Return [X, Y] of the center of cell containing provided text 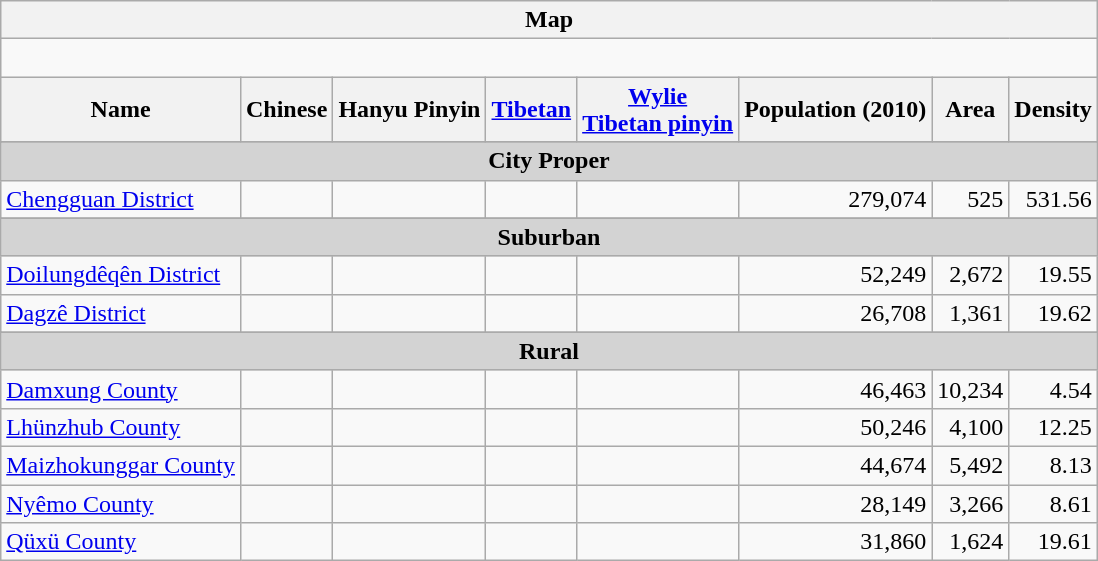
5,492 [970, 465]
3,266 [970, 503]
19.62 [1053, 313]
Name [121, 110]
8.61 [1053, 503]
8.13 [1053, 465]
1,361 [970, 313]
4,100 [970, 427]
WylieTibetan pinyin [658, 110]
Nyêmo County [121, 503]
Maizhokunggar County [121, 465]
2,672 [970, 275]
50,246 [836, 427]
Tibetan [532, 110]
19.55 [1053, 275]
52,249 [836, 275]
Qüxü County [121, 542]
46,463 [836, 389]
Suburban [549, 237]
1,624 [970, 542]
Hanyu Pinyin [410, 110]
44,674 [836, 465]
Lhünzhub County [121, 427]
Dagzê District [121, 313]
Doilungdêqên District [121, 275]
City Proper [549, 161]
Chinese [286, 110]
Map [549, 20]
531.56 [1053, 199]
Chengguan District [121, 199]
Rural [549, 351]
12.25 [1053, 427]
Damxung County [121, 389]
Density [1053, 110]
525 [970, 199]
19.61 [1053, 542]
Population (2010) [836, 110]
31,860 [836, 542]
10,234 [970, 389]
279,074 [836, 199]
28,149 [836, 503]
Area [970, 110]
4.54 [1053, 389]
26,708 [836, 313]
